Detect which cell encompasses the target text, then output its (X, Y) center coordinate. 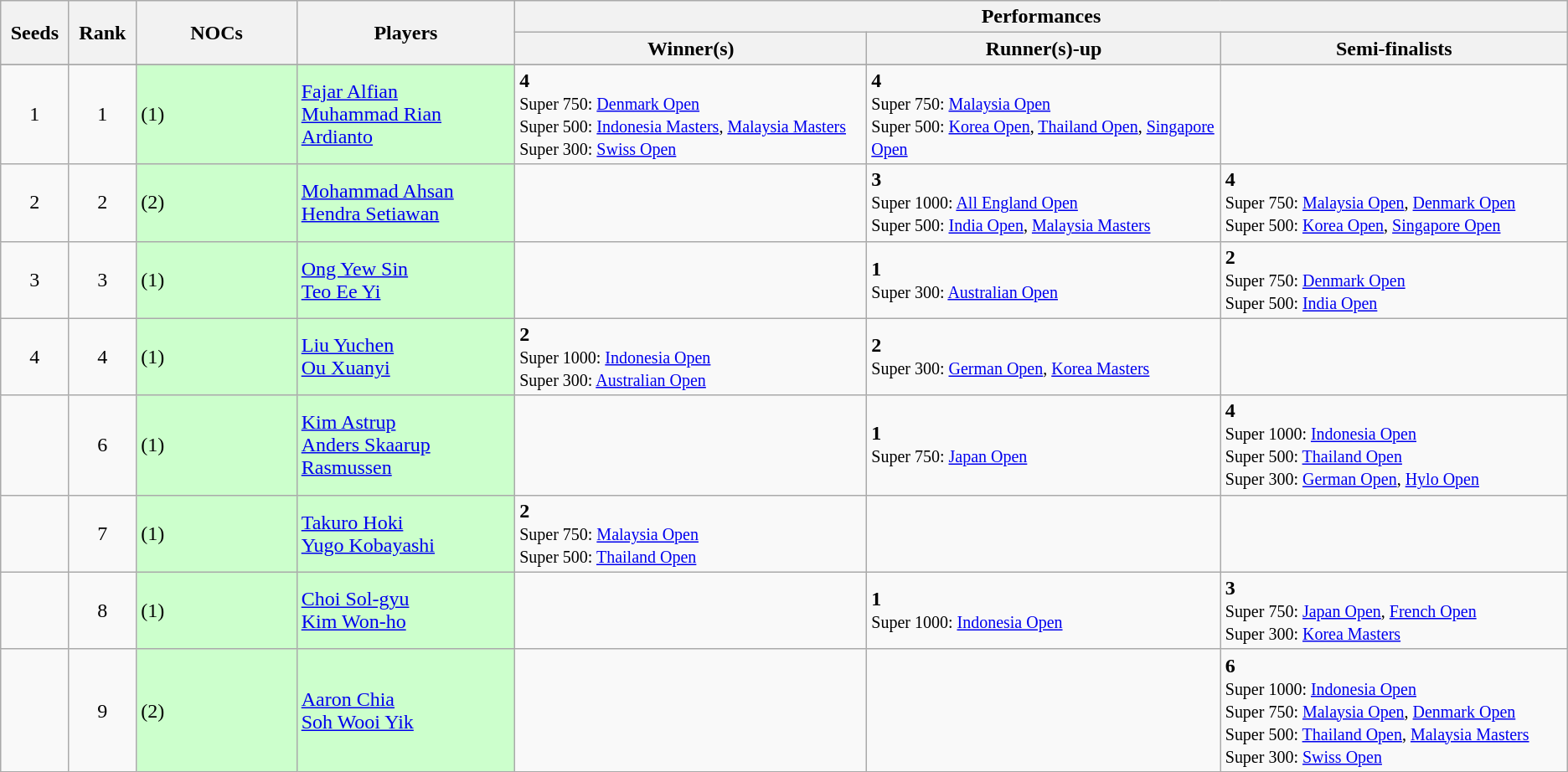
Choi Sol-gyuKim Won-ho (405, 610)
Performances (1042, 17)
4Super 1000: Indonesia OpenSuper 500: Thailand OpenSuper 300: German Open, Hylo Open (1394, 445)
4Super 750: Malaysia Open, Denmark OpenSuper 500: Korea Open, Singapore Open (1394, 203)
6 (102, 445)
2Super 1000: Indonesia OpenSuper 300: Australian Open (691, 357)
Fajar AlfianMuhammad Rian Ardianto (405, 114)
2Super 750: Denmark OpenSuper 500: India Open (1394, 280)
Aaron ChiaSoh Wooi Yik (405, 710)
Winner(s) (691, 49)
2Super 300: German Open, Korea Masters (1044, 357)
4Super 750: Malaysia OpenSuper 500: Korea Open, Thailand Open, Singapore Open (1044, 114)
3Super 1000: All England OpenSuper 500: India Open, Malaysia Masters (1044, 203)
Liu YuchenOu Xuanyi (405, 357)
7 (102, 533)
9 (102, 710)
1 Super 300: Australian Open (1044, 280)
Semi-finalists (1394, 49)
Players (405, 33)
6Super 1000: Indonesia OpenSuper 750: Malaysia Open, Denmark OpenSuper 500: Thailand Open, Malaysia MastersSuper 300: Swiss Open (1394, 710)
Kim AstrupAnders Skaarup Rasmussen (405, 445)
Ong Yew SinTeo Ee Yi (405, 280)
1Super 750: Japan Open (1044, 445)
Mohammad AhsanHendra Setiawan (405, 203)
Takuro HokiYugo Kobayashi (405, 533)
Seeds (35, 33)
4Super 750: Denmark OpenSuper 500: Indonesia Masters, Malaysia MastersSuper 300: Swiss Open (691, 114)
NOCs (216, 33)
Runner(s)-up (1044, 49)
3Super 750: Japan Open, French OpenSuper 300: Korea Masters (1394, 610)
8 (102, 610)
Rank (102, 33)
2Super 750: Malaysia OpenSuper 500: Thailand Open (691, 533)
1Super 1000: Indonesia Open (1044, 610)
